Identify which cell holds the provided text, then report its [x, y] central coordinate. 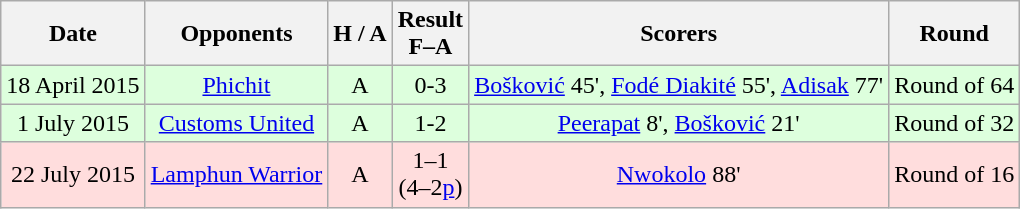
Bošković 45', Fodé Diakité 55', Adisak 77' [679, 85]
18 April 2015 [73, 85]
Date [73, 34]
Round [954, 34]
ResultF–A [430, 34]
Peerapat 8', Bošković 21' [679, 123]
Nwokolo 88' [679, 174]
1 July 2015 [73, 123]
1–1(4–2p) [430, 174]
Customs United [236, 123]
Lamphun Warrior [236, 174]
22 July 2015 [73, 174]
Phichit [236, 85]
0-3 [430, 85]
Scorers [679, 34]
Round of 16 [954, 174]
Round of 32 [954, 123]
Round of 64 [954, 85]
H / A [360, 34]
1-2 [430, 123]
Opponents [236, 34]
